Capture the cell that displays the provided text and extract its (x, y) central coordinate. 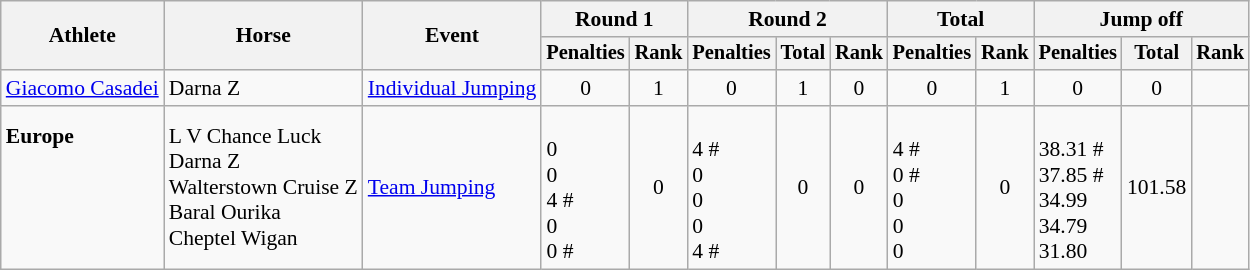
Round 2 (787, 19)
38.31 #37.85 #34.9934.7931.80 (1078, 188)
L V Chance LuckDarna ZWalterstown Cruise ZBaral OurikaCheptel Wigan (264, 188)
Europe (82, 188)
Darna Z (264, 88)
Individual Jumping (452, 88)
Giacomo Casadei (82, 88)
Athlete (82, 36)
4 #0 #000 (932, 188)
Team Jumping (452, 188)
4 #0004 # (731, 188)
101.58 (1156, 188)
Event (452, 36)
Jump off (1142, 19)
Horse (264, 36)
Round 1 (614, 19)
004 #00 # (585, 188)
